Identify which cell holds the provided text, then report its (x, y) central coordinate. 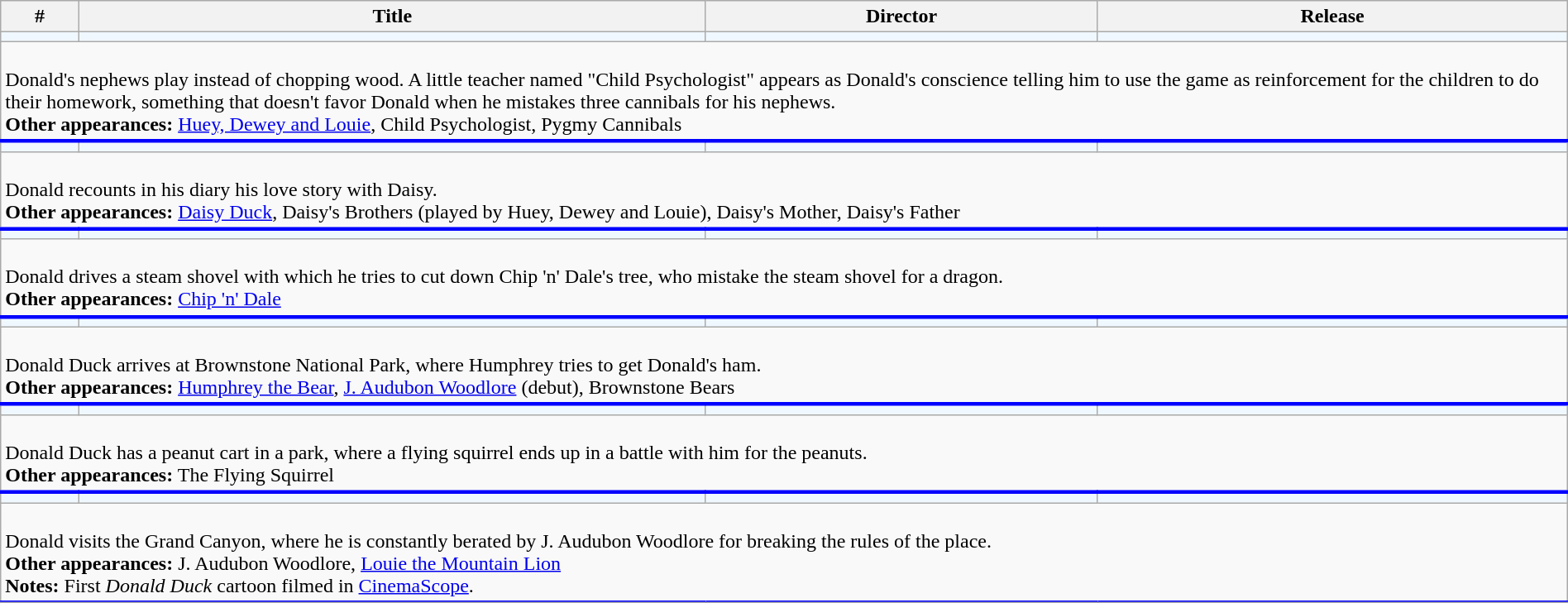
Release (1332, 17)
# (40, 17)
Title (392, 17)
Director (901, 17)
Donald Duck has a peanut cart in a park, where a flying squirrel ends up in a battle with him for the peanuts.Other appearances: The Flying Squirrel (784, 453)
